Scan for the cell matching the given text and deliver its [x, y] coordinate at center. 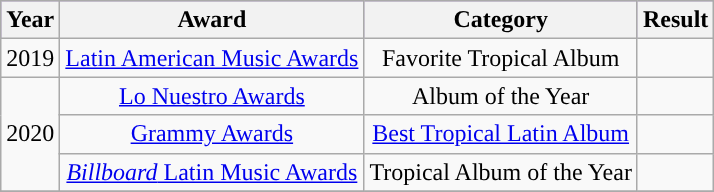
Best Tropical Latin Album [501, 134]
Category [501, 20]
Grammy Awards [212, 134]
Tropical Album of the Year [501, 172]
Year [30, 20]
Result [675, 20]
2020 [30, 134]
Billboard Latin Music Awards [212, 172]
Latin American Music Awards [212, 58]
Favorite Tropical Album [501, 58]
Award [212, 20]
2019 [30, 58]
Lo Nuestro Awards [212, 96]
Album of the Year [501, 96]
